Determine the (X, Y) coordinate at the center of the cell enclosing the given text.  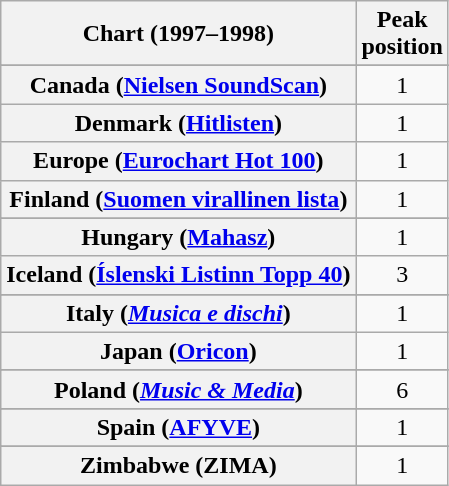
Italy (Musica e dischi) (178, 313)
Europe (Eurochart Hot 100) (178, 161)
Iceland (Íslenski Listinn Topp 40) (178, 275)
Hungary (Mahasz) (178, 237)
Japan (Oricon) (178, 351)
Denmark (Hitlisten) (178, 123)
6 (402, 389)
Finland (Suomen virallinen lista) (178, 199)
Poland (Music & Media) (178, 389)
Canada (Nielsen SoundScan) (178, 85)
3 (402, 275)
Chart (1997–1998) (178, 34)
Peakposition (402, 34)
Zimbabwe (ZIMA) (178, 465)
Spain (AFYVE) (178, 427)
